Find where the given text appears and provide that cell's center as [X, Y] coordinate. 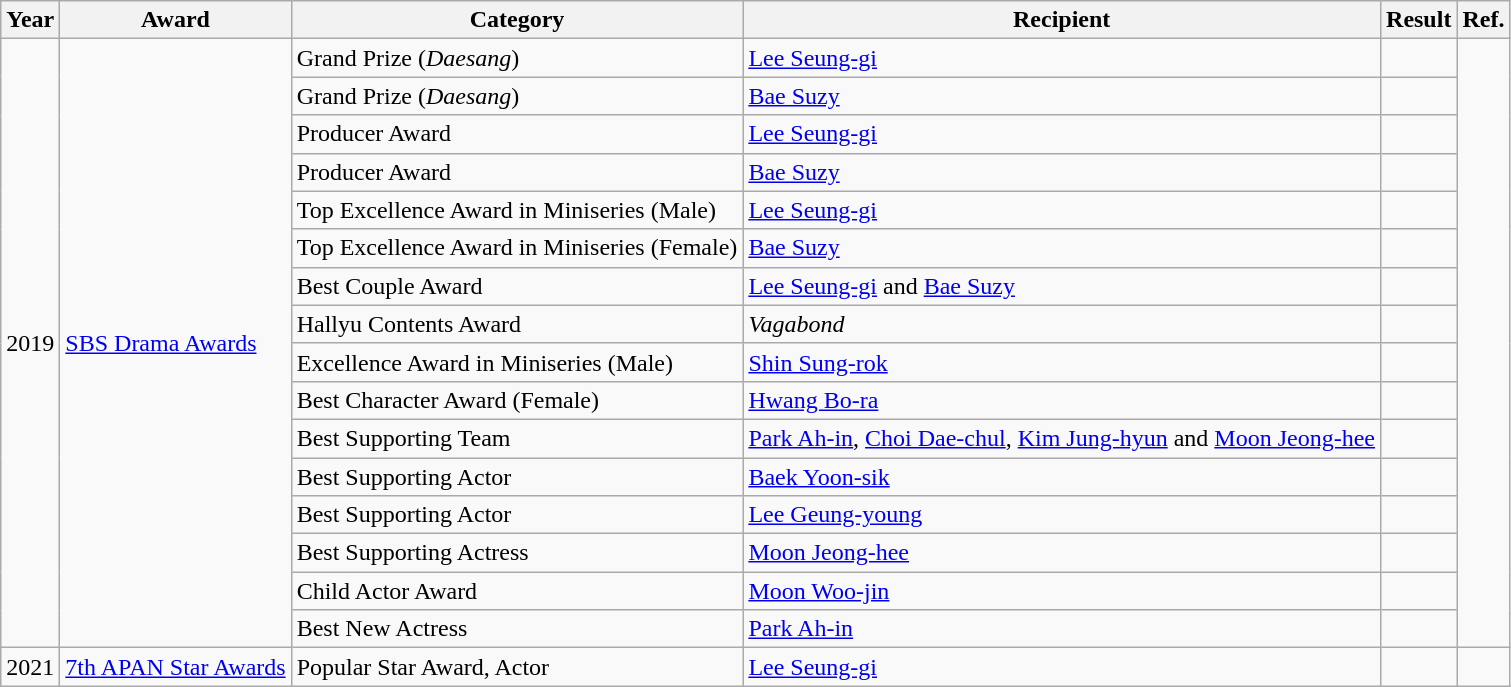
Best New Actress [517, 629]
Moon Jeong-hee [1062, 553]
Excellence Award in Miniseries (Male) [517, 362]
Hwang Bo-ra [1062, 400]
Year [30, 20]
Best Supporting Team [517, 438]
Moon Woo-jin [1062, 591]
Child Actor Award [517, 591]
Best Character Award (Female) [517, 400]
Shin Sung-rok [1062, 362]
Park Ah-in, Choi Dae-chul, Kim Jung-hyun and Moon Jeong-hee [1062, 438]
Category [517, 20]
Popular Star Award, Actor [517, 667]
Result [1419, 20]
2019 [30, 344]
Top Excellence Award in Miniseries (Female) [517, 248]
Lee Seung-gi and Bae Suzy [1062, 286]
Best Couple Award [517, 286]
SBS Drama Awards [176, 344]
Park Ah-in [1062, 629]
Baek Yoon-sik [1062, 477]
Hallyu Contents Award [517, 324]
Top Excellence Award in Miniseries (Male) [517, 210]
Vagabond [1062, 324]
Award [176, 20]
Ref. [1484, 20]
2021 [30, 667]
Lee Geung-young [1062, 515]
Recipient [1062, 20]
Best Supporting Actress [517, 553]
7th APAN Star Awards [176, 667]
